Find where the given text appears and provide that cell's center as (x, y) coordinate. 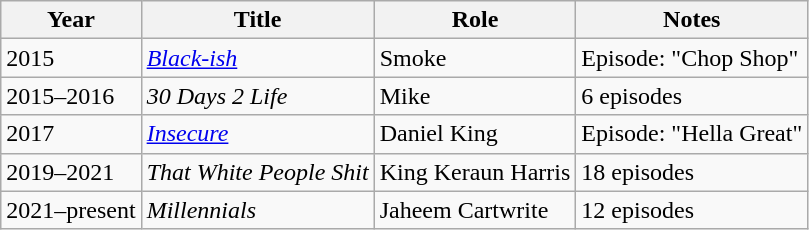
2015 (71, 58)
Daniel King (475, 134)
30 Days 2 Life (258, 96)
Notes (692, 20)
Episode: "Chop Shop" (692, 58)
6 episodes (692, 96)
2015–2016 (71, 96)
12 episodes (692, 210)
Smoke (475, 58)
Black-ish (258, 58)
That White People Shit (258, 172)
Insecure (258, 134)
18 episodes (692, 172)
Role (475, 20)
Episode: "Hella Great" (692, 134)
Millennials (258, 210)
King Keraun Harris (475, 172)
Year (71, 20)
2021–present (71, 210)
Jaheem Cartwrite (475, 210)
2019–2021 (71, 172)
2017 (71, 134)
Mike (475, 96)
Title (258, 20)
